From the cell containing the given text, extract its center point as (X, Y) coordinate. 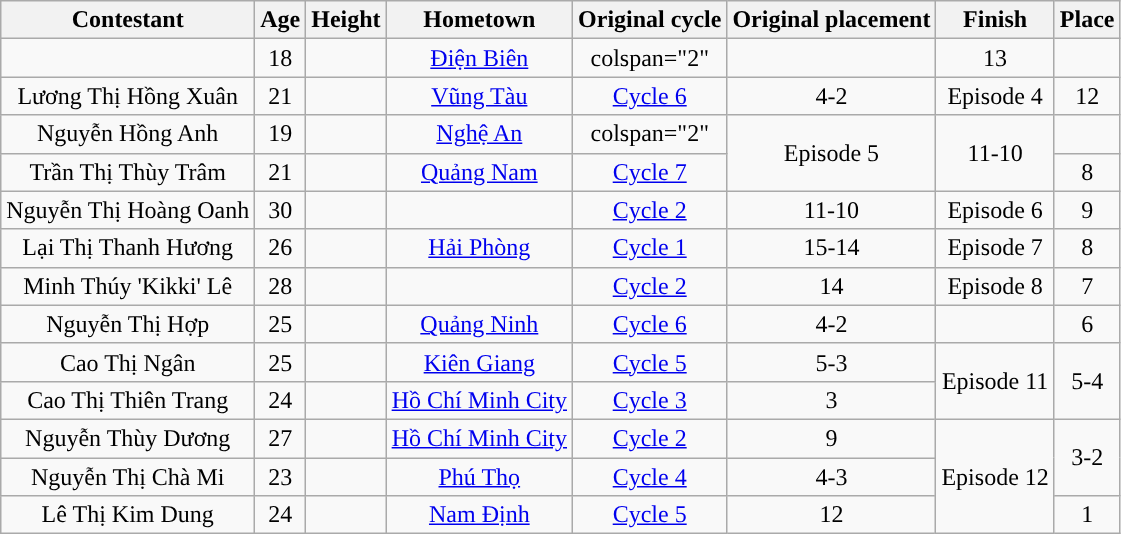
1 (1087, 515)
19 (280, 134)
18 (280, 58)
5-4 (1087, 381)
Finish (995, 20)
Lương Thị Hồng Xuân (128, 96)
Nguyễn Thị Chà Mi (128, 477)
Vũng Tàu (479, 96)
Nguyễn Thị Hợp (128, 324)
Episode 5 (832, 153)
15-14 (832, 248)
4-3 (832, 477)
Nam Định (479, 515)
Lê Thị Kim Dung (128, 515)
Trần Thị Thùy Trâm (128, 172)
Original cycle (650, 20)
Điện Biên (479, 58)
Hometown (479, 20)
Nguyễn Thùy Dương (128, 438)
Cycle 7 (650, 172)
23 (280, 477)
Cycle 1 (650, 248)
5-3 (832, 362)
26 (280, 248)
Cycle 4 (650, 477)
Episode 12 (995, 476)
Kiên Giang (479, 362)
6 (1087, 324)
13 (995, 58)
Place (1087, 20)
Episode 7 (995, 248)
Lại Thị Thanh Hương (128, 248)
Height (346, 20)
14 (832, 286)
30 (280, 210)
Phú Thọ (479, 477)
Episode 6 (995, 210)
27 (280, 438)
Quảng Ninh (479, 324)
Episode 4 (995, 96)
Episode 8 (995, 286)
Age (280, 20)
Quảng Nam (479, 172)
Cycle 3 (650, 400)
3 (832, 400)
Cao Thị Thiên Trang (128, 400)
Hải Phòng (479, 248)
Original placement (832, 20)
Minh Thúy 'Kikki' Lê (128, 286)
Nguyễn Hồng Anh (128, 134)
3-2 (1087, 457)
28 (280, 286)
7 (1087, 286)
Contestant (128, 20)
Nguyễn Thị Hoàng Oanh (128, 210)
Nghệ An (479, 134)
Episode 11 (995, 381)
Cao Thị Ngân (128, 362)
